Return (x, y) of the center of cell containing provided text 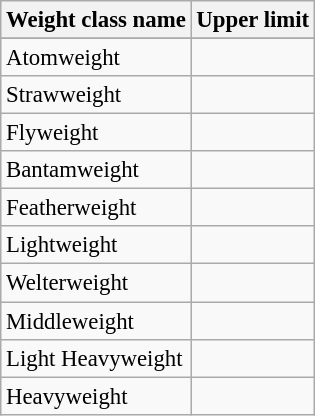
Upper limit (252, 20)
Bantamweight (96, 170)
Weight class name (96, 20)
Heavyweight (96, 396)
Lightweight (96, 245)
Featherweight (96, 208)
Strawweight (96, 95)
Middleweight (96, 321)
Welterweight (96, 283)
Light Heavyweight (96, 358)
Flyweight (96, 133)
Atomweight (96, 58)
